Identify which cell holds the provided text, then report its [x, y] central coordinate. 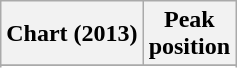
Chart (2013) [72, 34]
Peakposition [189, 34]
